Scan for the cell matching the given text and deliver its (X, Y) coordinate at center. 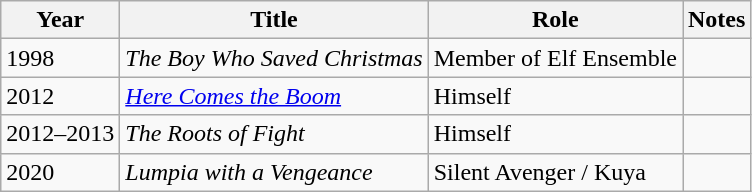
Lumpia with a Vengeance (274, 172)
Role (555, 20)
2012–2013 (60, 134)
Silent Avenger / Kuya (555, 172)
Notes (716, 20)
The Boy Who Saved Christmas (274, 58)
The Roots of Fight (274, 134)
2012 (60, 96)
2020 (60, 172)
Member of Elf Ensemble (555, 58)
Title (274, 20)
Here Comes the Boom (274, 96)
1998 (60, 58)
Year (60, 20)
